Detect which cell encompasses the target text, then output its (x, y) center coordinate. 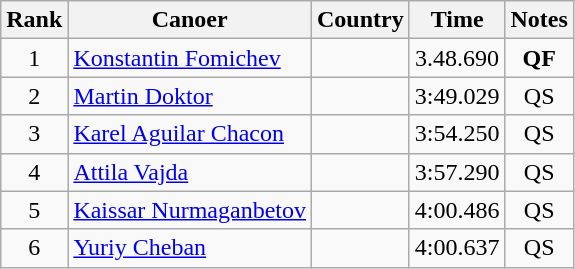
Attila Vajda (190, 172)
Canoer (190, 20)
3 (34, 134)
Notes (539, 20)
Time (457, 20)
QF (539, 58)
Kaissar Nurmaganbetov (190, 210)
4:00.486 (457, 210)
Konstantin Fomichev (190, 58)
2 (34, 96)
3.48.690 (457, 58)
4:00.637 (457, 248)
4 (34, 172)
Karel Aguilar Chacon (190, 134)
3:54.250 (457, 134)
Martin Doktor (190, 96)
Rank (34, 20)
6 (34, 248)
Yuriy Cheban (190, 248)
3:49.029 (457, 96)
Country (361, 20)
5 (34, 210)
1 (34, 58)
3:57.290 (457, 172)
